Locate the cell with the specified text and output its (x, y) center coordinate. 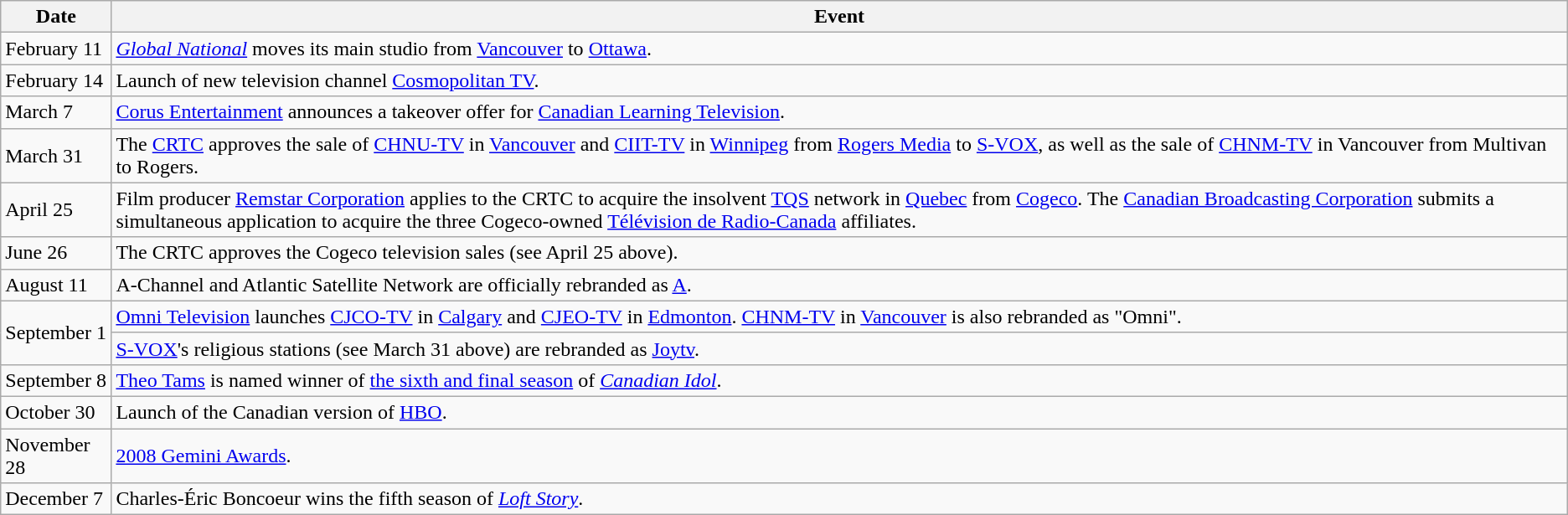
Charles-Éric Boncoeur wins the fifth season of Loft Story. (839, 499)
Omni Television launches CJCO-TV in Calgary and CJEO-TV in Edmonton. CHNM-TV in Vancouver is also rebranded as "Omni". (839, 317)
November 28 (56, 456)
Launch of new television channel Cosmopolitan TV. (839, 80)
Launch of the Canadian version of HBO. (839, 412)
A-Channel and Atlantic Satellite Network are officially rebranded as A. (839, 285)
December 7 (56, 499)
Date (56, 17)
Corus Entertainment announces a takeover offer for Canadian Learning Television. (839, 112)
March 7 (56, 112)
February 14 (56, 80)
April 25 (56, 209)
The CRTC approves the Cogeco television sales (see April 25 above). (839, 253)
S-VOX's religious stations (see March 31 above) are rebranded as Joytv. (839, 348)
June 26 (56, 253)
September 8 (56, 380)
2008 Gemini Awards. (839, 456)
March 31 (56, 156)
Theo Tams is named winner of the sixth and final season of Canadian Idol. (839, 380)
February 11 (56, 49)
September 1 (56, 332)
Event (839, 17)
October 30 (56, 412)
Global National moves its main studio from Vancouver to Ottawa. (839, 49)
August 11 (56, 285)
